Extract the [x, y] coordinate from the center of the cell holding the provided text.  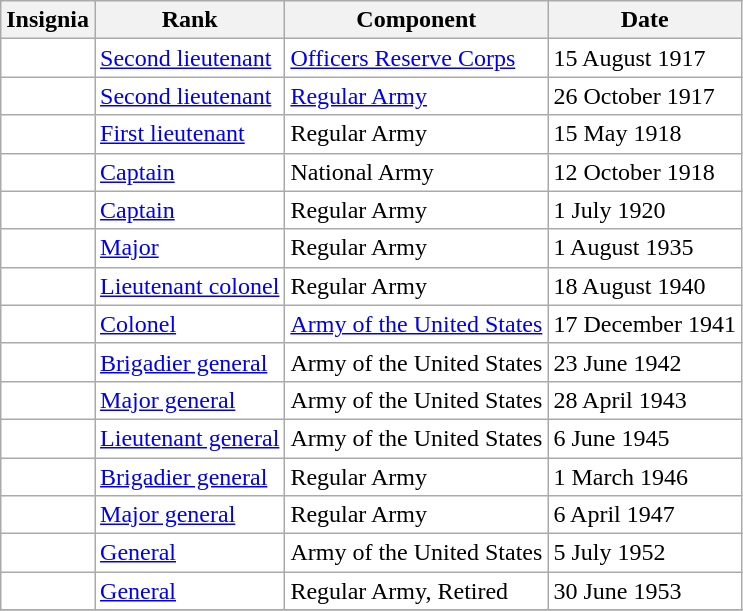
National Army [416, 172]
Colonel [190, 324]
12 October 1918 [645, 172]
5 July 1952 [645, 553]
Lieutenant colonel [190, 286]
15 August 1917 [645, 58]
1 March 1946 [645, 477]
15 May 1918 [645, 134]
Component [416, 20]
Regular Army, Retired [416, 591]
17 December 1941 [645, 324]
Rank [190, 20]
Lieutenant general [190, 438]
26 October 1917 [645, 96]
Officers Reserve Corps [416, 58]
28 April 1943 [645, 400]
First lieutenant [190, 134]
Major [190, 248]
30 June 1953 [645, 591]
6 April 1947 [645, 515]
1 August 1935 [645, 248]
Insignia [48, 20]
1 July 1920 [645, 210]
18 August 1940 [645, 286]
Date [645, 20]
23 June 1942 [645, 362]
6 June 1945 [645, 438]
